Extract the [X, Y] coordinate from the center of the cell holding the provided text.  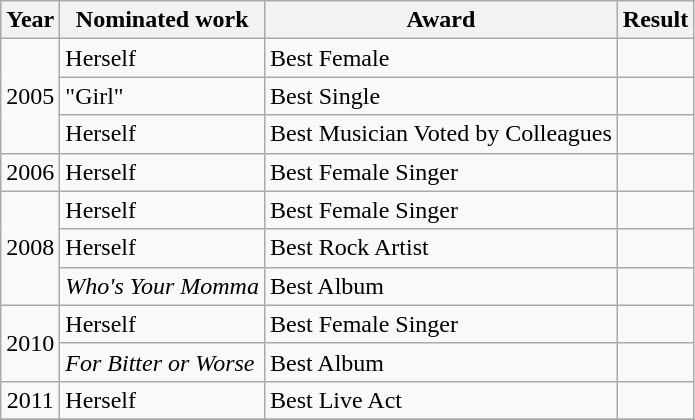
Best Musician Voted by Colleagues [440, 134]
Result [655, 20]
Award [440, 20]
For Bitter or Worse [162, 362]
"Girl" [162, 96]
Best Single [440, 96]
2006 [30, 172]
Year [30, 20]
2011 [30, 400]
Best Live Act [440, 400]
Nominated work [162, 20]
Best Rock Artist [440, 248]
2010 [30, 343]
2005 [30, 96]
Who's Your Momma [162, 286]
Best Female [440, 58]
2008 [30, 248]
